Detect which cell encompasses the target text, then output its (x, y) center coordinate. 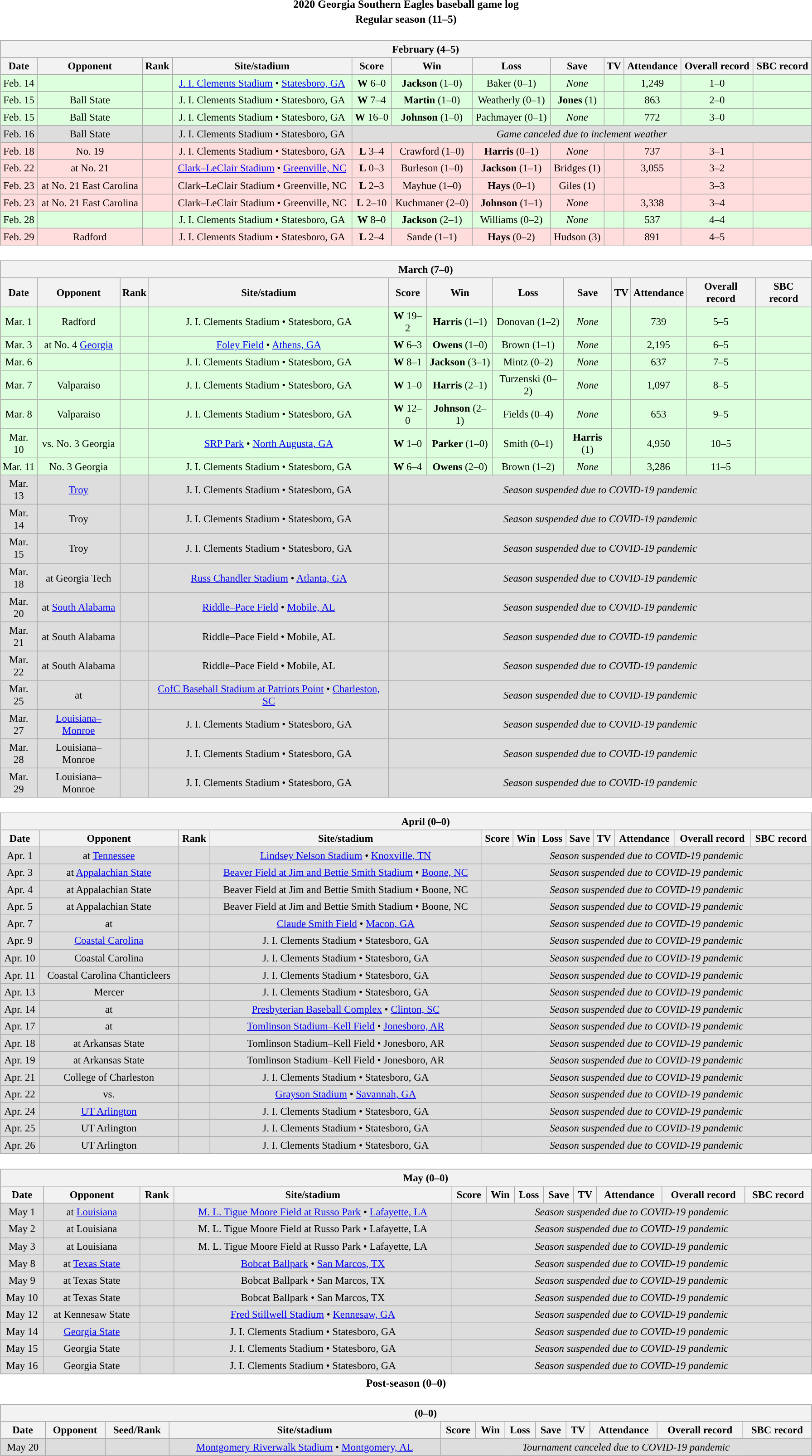
Seed/Rank (137, 1430)
Grayson Stadium • Savannah, GA (345, 1094)
W 12–0 (408, 414)
May 16 (22, 1365)
Donovan (1–2) (528, 322)
772 (652, 117)
Bridges (1) (577, 168)
May 9 (22, 1280)
737 (652, 151)
Sande (1–1) (432, 237)
vs. (109, 1094)
891 (652, 237)
3–3 (717, 185)
Williams (0–2) (511, 219)
Hays (0–1) (511, 185)
Game canceled due to inclement weather (582, 134)
5–5 (720, 322)
Apr. 7 (20, 924)
May 1 (22, 1212)
Jackson (1–1) (511, 168)
W 6–3 (408, 345)
Weatherly (0–1) (511, 100)
Apr. 9 (20, 941)
Mar. 1 (19, 322)
Mar. 14 (19, 519)
Foley Field • Athens, GA (269, 345)
Mar. 13 (19, 490)
Apr. 4 (20, 890)
Jones (1) (577, 100)
3,286 (658, 467)
Coastal Carolina Chanticleers (109, 975)
Mar. 27 (19, 724)
Apr. 17 (20, 1026)
May (0–0) (406, 1178)
Feb. 16 (19, 134)
1–0 (717, 83)
2,195 (658, 345)
Tournament canceled due to COVID-19 pandemic (626, 1447)
Apr. 3 (20, 873)
Giles (1) (577, 185)
Mar. 8 (19, 414)
Mar. 28 (19, 753)
Johnson (1–0) (432, 117)
at Georgia Tech (79, 578)
4–5 (717, 237)
3–2 (717, 168)
W 8–1 (408, 362)
Feb. 29 (19, 237)
Apr. 11 (20, 975)
Baker (0–1) (511, 83)
3–0 (717, 117)
Smith (0–1) (528, 443)
Mar. 3 (19, 345)
W 16–0 (372, 117)
3,055 (652, 168)
March (7–0) (406, 269)
8–5 (720, 385)
Johnson (1–1) (511, 203)
Apr. 5 (20, 907)
4–4 (717, 219)
9–5 (720, 414)
Feb. 28 (19, 219)
Lindsey Nelson Stadium • Knoxville, TN (345, 855)
at Tennessee (109, 855)
739 (658, 322)
L 3–4 (372, 151)
at No. 4 Georgia (79, 345)
Montgomery Riverwalk Stadium • Montgomery, AL (304, 1447)
3,338 (652, 203)
Harris (2–1) (460, 385)
Mar. 15 (19, 548)
Apr. 22 (20, 1094)
L 2–3 (372, 185)
Russ Chandler Stadium • Atlanta, GA (269, 578)
Apr. 13 (20, 992)
Apr. 14 (20, 1009)
Mar. 6 (19, 362)
Brown (1–1) (528, 345)
No. 19 (90, 151)
Brown (1–2) (528, 467)
Apr. 10 (20, 958)
653 (658, 414)
Parker (1–0) (460, 443)
Burleson (1–0) (432, 168)
(0–0) (406, 1413)
W 8–0 (372, 219)
May 14 (22, 1331)
Pachmayer (0–1) (511, 117)
11–5 (720, 467)
Apr. 21 (20, 1077)
W 6–0 (372, 83)
College of Charleston (109, 1077)
Fred Stillwell Stadium • Kennesaw, GA (313, 1314)
Apr. 25 (20, 1128)
May 3 (22, 1246)
Harris (0–1) (511, 151)
Claude Smith Field • Macon, GA (345, 924)
Mar. 20 (19, 607)
April (0–0) (406, 821)
Owens (2–0) (460, 467)
W 7–4 (372, 100)
Harris (1–1) (460, 322)
537 (652, 219)
May 12 (22, 1314)
6–5 (720, 345)
Martin (1–0) (432, 100)
Apr. 26 (20, 1145)
Turzenski (0–2) (528, 385)
Crawford (1–0) (432, 151)
863 (652, 100)
May 8 (22, 1263)
Feb. 14 (19, 83)
Apr. 18 (20, 1043)
Jackson (1–0) (432, 83)
at Kennesaw State (92, 1314)
Jackson (3–1) (460, 362)
Feb. 18 (19, 151)
February (4–5) (406, 49)
May 2 (22, 1229)
SRP Park • North Augusta, GA (269, 443)
CofC Baseball Stadium at Patriots Point • Charleston, SC (269, 694)
May 10 (22, 1297)
at No. 21 (90, 168)
Apr. 24 (20, 1111)
2–0 (717, 100)
Mar. 22 (19, 665)
Kuchmaner (2–0) (432, 203)
3–4 (717, 203)
May 20 (23, 1447)
Johnson (2–1) (460, 414)
Mar. 11 (19, 467)
1,249 (652, 83)
May 15 (22, 1349)
4,950 (658, 443)
Fields (0–4) (528, 414)
Apr. 19 (20, 1060)
Mintz (0–2) (528, 362)
Mar. 7 (19, 385)
10–5 (720, 443)
Mayhue (1–0) (432, 185)
7–5 (720, 362)
L 0–3 (372, 168)
Mar. 18 (19, 578)
vs. No. 3 Georgia (79, 443)
No. 3 Georgia (79, 467)
Mar. 29 (19, 782)
1,097 (658, 385)
Mar. 25 (19, 694)
Harris (1) (587, 443)
L 2–10 (372, 203)
Hudson (3) (577, 237)
Feb. 22 (19, 168)
Owens (1–0) (460, 345)
W 19–2 (408, 322)
Mercer (109, 992)
Jackson (2–1) (432, 219)
L 2–4 (372, 237)
Presbyterian Baseball Complex • Clinton, SC (345, 1009)
Hays (0–2) (511, 237)
3–1 (717, 151)
W 6–4 (408, 467)
Mar. 10 (19, 443)
Apr. 1 (20, 855)
Mar. 21 (19, 636)
637 (658, 362)
